For the text-containing cell, return its midpoint in (X, Y) coordinate format. 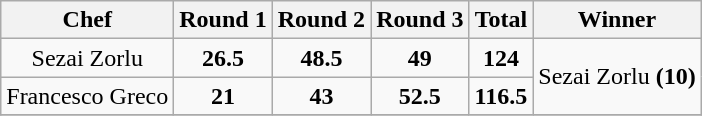
124 (501, 58)
Round 3 (420, 20)
43 (321, 96)
116.5 (501, 96)
Round 2 (321, 20)
Sezai Zorlu (88, 58)
Total (501, 20)
49 (420, 58)
Sezai Zorlu (10) (617, 77)
52.5 (420, 96)
Round 1 (223, 20)
26.5 (223, 58)
48.5 (321, 58)
Francesco Greco (88, 96)
Winner (617, 20)
21 (223, 96)
Chef (88, 20)
